For the text-containing cell, return its midpoint in [x, y] coordinate format. 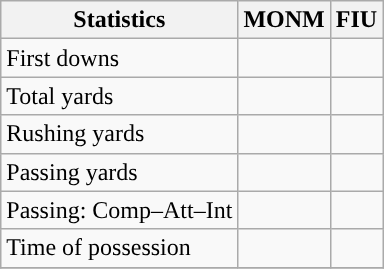
Time of possession [120, 248]
Passing: Comp–Att–Int [120, 210]
Passing yards [120, 172]
Statistics [120, 20]
FIU [356, 20]
Rushing yards [120, 134]
MONM [284, 20]
First downs [120, 58]
Total yards [120, 96]
